Detect which cell encompasses the target text, then output its [X, Y] center coordinate. 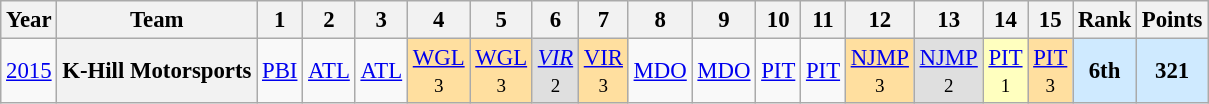
10 [778, 20]
PIT1 [1006, 72]
3 [381, 20]
Team [157, 20]
VIR2 [555, 72]
PIT3 [1050, 72]
15 [1050, 20]
4 [438, 20]
Year [29, 20]
K-Hill Motorsports [157, 72]
321 [1172, 72]
12 [880, 20]
6th [1105, 72]
6 [555, 20]
8 [660, 20]
14 [1006, 20]
NJMP2 [948, 72]
13 [948, 20]
VIR3 [603, 72]
2015 [29, 72]
5 [501, 20]
7 [603, 20]
11 [824, 20]
9 [724, 20]
NJMP3 [880, 72]
2 [329, 20]
PBI [280, 72]
Points [1172, 20]
Rank [1105, 20]
1 [280, 20]
